Identify which cell holds the provided text, then report its [X, Y] central coordinate. 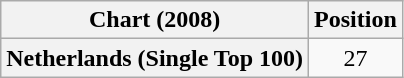
27 [356, 58]
Chart (2008) [155, 20]
Position [356, 20]
Netherlands (Single Top 100) [155, 58]
